Locate the cell with the specified text and output its [X, Y] center coordinate. 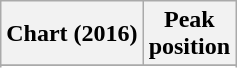
Chart (2016) [72, 34]
Peakposition [189, 34]
